Identify which cell holds the provided text, then report its (x, y) central coordinate. 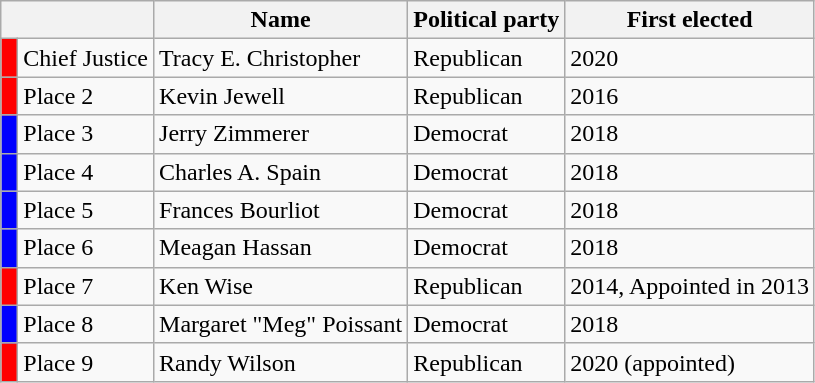
Place 3 (86, 134)
Place 4 (86, 172)
Meagan Hassan (281, 248)
Place 7 (86, 286)
2020 (690, 58)
Jerry Zimmerer (281, 134)
Margaret "Meg" Poissant (281, 324)
Kevin Jewell (281, 96)
Ken Wise (281, 286)
Place 6 (86, 248)
Frances Bourliot (281, 210)
2014, Appointed in 2013 (690, 286)
Place 9 (86, 362)
2020 (appointed) (690, 362)
Place 8 (86, 324)
2016 (690, 96)
Charles A. Spain (281, 172)
Name (281, 20)
Chief Justice (86, 58)
Place 5 (86, 210)
Randy Wilson (281, 362)
Place 2 (86, 96)
First elected (690, 20)
Political party (486, 20)
Tracy E. Christopher (281, 58)
